Capture the cell that displays the provided text and extract its (x, y) central coordinate. 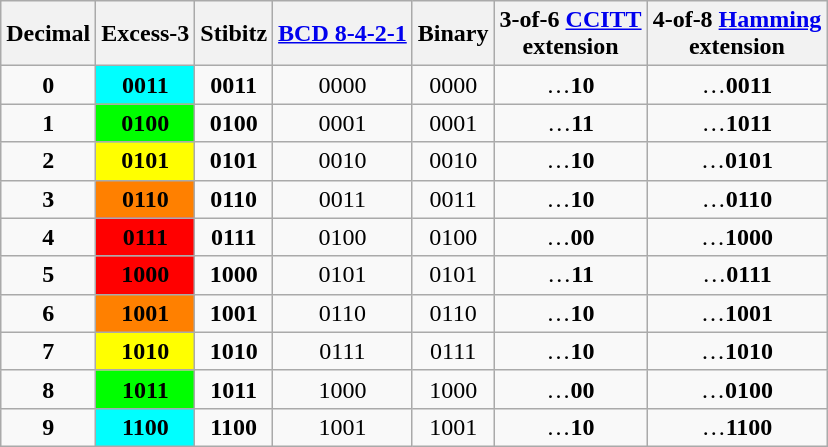
6 (48, 313)
…1000 (737, 237)
Decimal (48, 34)
0 (48, 85)
…0011 (737, 85)
5 (48, 275)
1 (48, 123)
…0110 (737, 199)
7 (48, 351)
BCD 8-4-2-1 (343, 34)
Stibitz (234, 34)
8 (48, 389)
3-of-6 CCITT extension (570, 34)
9 (48, 427)
…1010 (737, 351)
4 (48, 237)
Binary (453, 34)
Excess-3 (146, 34)
…1100 (737, 427)
…0100 (737, 389)
2 (48, 161)
4-of-8 Hamming extension (737, 34)
…1011 (737, 123)
…0101 (737, 161)
…1001 (737, 313)
3 (48, 199)
…0111 (737, 275)
